Detect which cell encompasses the target text, then output its [X, Y] center coordinate. 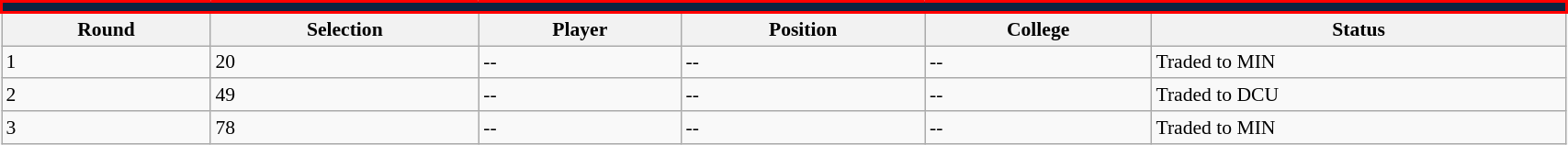
Position [803, 29]
1 [107, 62]
3 [107, 128]
49 [344, 95]
College [1038, 29]
Status [1358, 29]
2 [107, 95]
Round [107, 29]
Traded to DCU [1358, 95]
Player [580, 29]
78 [344, 128]
Selection [344, 29]
20 [344, 62]
